Locate the cell with the specified text and output its [x, y] center coordinate. 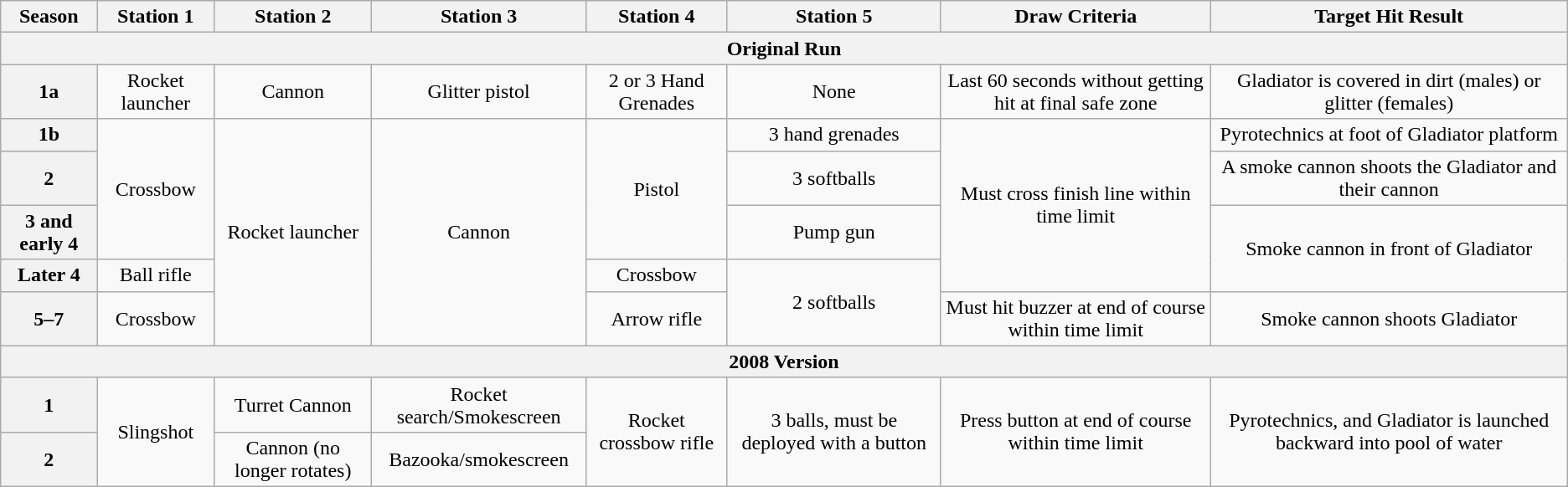
Smoke cannon shoots Gladiator [1389, 318]
2 softballs [834, 303]
Press button at end of course within time limit [1075, 432]
2008 Version [784, 361]
Pistol [657, 189]
Station 3 [479, 17]
Station 2 [293, 17]
Rocket crossbow rifle [657, 432]
Original Run [784, 49]
Glitter pistol [479, 92]
Station 1 [156, 17]
Smoke cannon in front of Gladiator [1389, 248]
Station 4 [657, 17]
3 and early 4 [49, 233]
Pyrotechnics at foot of Gladiator platform [1389, 135]
Target Hit Result [1389, 17]
Later 4 [49, 275]
1a [49, 92]
Turret Cannon [293, 405]
Bazooka/smokescreen [479, 459]
A smoke cannon shoots the Gladiator and their cannon [1389, 177]
Season [49, 17]
Draw Criteria [1075, 17]
Pump gun [834, 233]
Ball rifle [156, 275]
2 or 3 Hand Grenades [657, 92]
Rocket search/Smokescreen [479, 405]
Last 60 seconds without getting hit at final safe zone [1075, 92]
Must cross finish line within time limit [1075, 205]
3 softballs [834, 177]
3 balls, must be deployed with a button [834, 432]
Slingshot [156, 432]
Cannon (no longer rotates) [293, 459]
3 hand grenades [834, 135]
None [834, 92]
5–7 [49, 318]
1b [49, 135]
Must hit buzzer at end of course within time limit [1075, 318]
Station 5 [834, 17]
1 [49, 405]
Pyrotechnics, and Gladiator is launched backward into pool of water [1389, 432]
Arrow rifle [657, 318]
Gladiator is covered in dirt (males) or glitter (females) [1389, 92]
